Determine the [X, Y] coordinate at the center of the cell enclosing the given text.  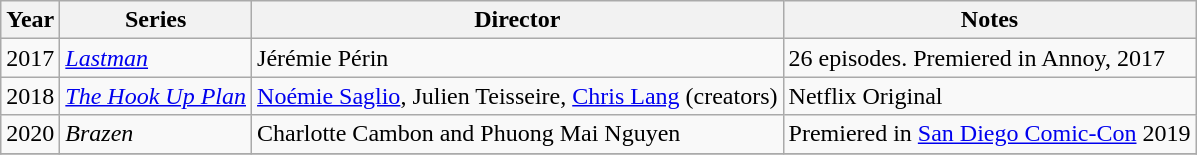
Charlotte Cambon and Phuong Mai Nguyen [518, 134]
2017 [30, 58]
The Hook Up Plan [156, 96]
Netflix Original [990, 96]
26 episodes. Premiered in Annoy, 2017 [990, 58]
Lastman [156, 58]
2018 [30, 96]
Noémie Saglio, Julien Teisseire, Chris Lang (creators) [518, 96]
2020 [30, 134]
Premiered in San Diego Comic-Con 2019 [990, 134]
Jérémie Périn [518, 58]
Brazen [156, 134]
Series [156, 20]
Year [30, 20]
Director [518, 20]
Notes [990, 20]
